Identify which cell holds the provided text, then report its (x, y) central coordinate. 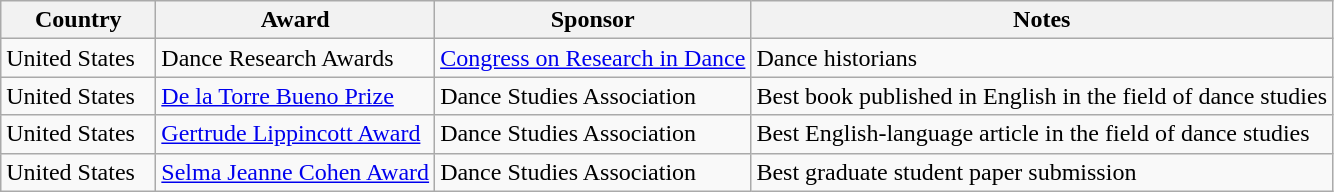
Selma Jeanne Cohen Award (296, 172)
Award (296, 20)
Sponsor (593, 20)
Best graduate student paper submission (1042, 172)
Best book published in English in the field of dance studies (1042, 96)
Dance Research Awards (296, 58)
Congress on Research in Dance (593, 58)
Country (78, 20)
Notes (1042, 20)
Dance historians (1042, 58)
De la Torre Bueno Prize (296, 96)
Gertrude Lippincott Award (296, 134)
Best English-language article in the field of dance studies (1042, 134)
